Pinpoint the cell where the given text exists, returning its [x, y] midpoint coordinate. 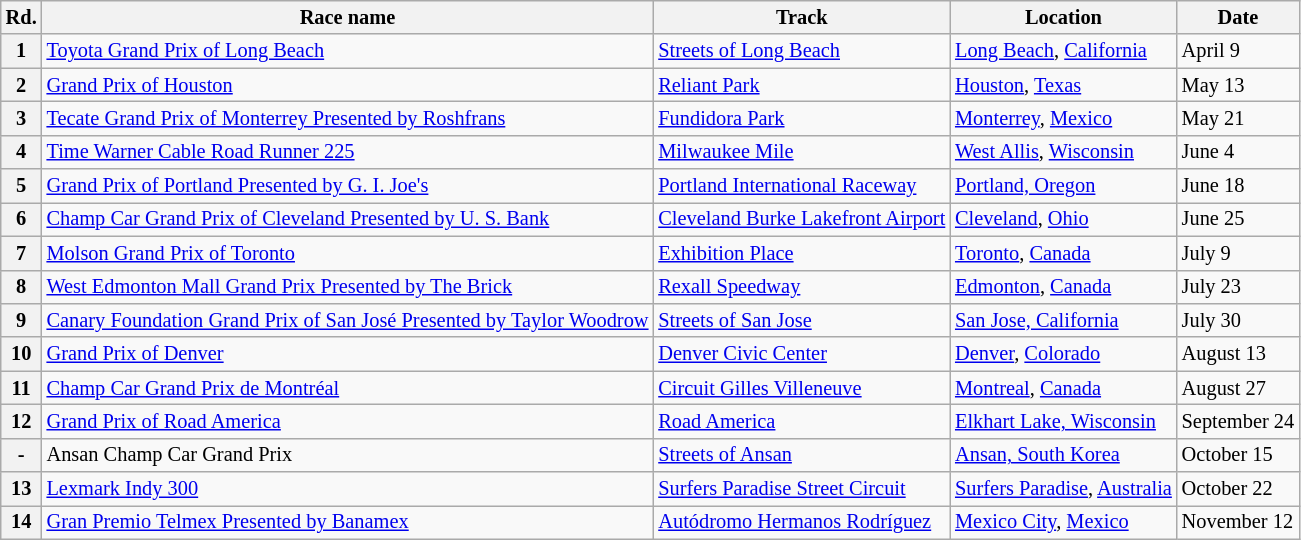
Surfers Paradise, Australia [1064, 489]
3 [22, 118]
Location [1064, 17]
Exhibition Place [802, 253]
July 23 [1238, 287]
14 [22, 522]
West Edmonton Mall Grand Prix Presented by The Brick [348, 287]
Elkhart Lake, Wisconsin [1064, 421]
Canary Foundation Grand Prix of San José Presented by Taylor Woodrow [348, 320]
2 [22, 85]
Monterrey, Mexico [1064, 118]
Cleveland Burke Lakefront Airport [802, 219]
August 27 [1238, 388]
Long Beach, California [1064, 51]
July 9 [1238, 253]
West Allis, Wisconsin [1064, 152]
Race name [348, 17]
Time Warner Cable Road Runner 225 [348, 152]
Surfers Paradise Street Circuit [802, 489]
Ansan, South Korea [1064, 455]
Gran Premio Telmex Presented by Banamex [348, 522]
Streets of Ansan [802, 455]
Champ Car Grand Prix de Montréal [348, 388]
June 18 [1238, 186]
November 12 [1238, 522]
Streets of Long Beach [802, 51]
Grand Prix of Houston [348, 85]
Portland, Oregon [1064, 186]
Track [802, 17]
Denver Civic Center [802, 354]
11 [22, 388]
Rexall Speedway [802, 287]
Streets of San Jose [802, 320]
April 9 [1238, 51]
9 [22, 320]
Molson Grand Prix of Toronto [348, 253]
Fundidora Park [802, 118]
13 [22, 489]
Milwaukee Mile [802, 152]
- [22, 455]
October 22 [1238, 489]
Cleveland, Ohio [1064, 219]
5 [22, 186]
8 [22, 287]
Tecate Grand Prix of Monterrey Presented by Roshfrans [348, 118]
Date [1238, 17]
Circuit Gilles Villeneuve [802, 388]
1 [22, 51]
July 30 [1238, 320]
San Jose, California [1064, 320]
Portland International Raceway [802, 186]
Toronto, Canada [1064, 253]
Reliant Park [802, 85]
Grand Prix of Road America [348, 421]
10 [22, 354]
Lexmark Indy 300 [348, 489]
6 [22, 219]
Grand Prix of Denver [348, 354]
Road America [802, 421]
Champ Car Grand Prix of Cleveland Presented by U. S. Bank [348, 219]
Mexico City, Mexico [1064, 522]
Edmonton, Canada [1064, 287]
12 [22, 421]
Denver, Colorado [1064, 354]
Rd. [22, 17]
4 [22, 152]
May 13 [1238, 85]
7 [22, 253]
Montreal, Canada [1064, 388]
August 13 [1238, 354]
October 15 [1238, 455]
Autódromo Hermanos Rodríguez [802, 522]
Grand Prix of Portland Presented by G. I. Joe's [348, 186]
June 25 [1238, 219]
Toyota Grand Prix of Long Beach [348, 51]
Houston, Texas [1064, 85]
September 24 [1238, 421]
Ansan Champ Car Grand Prix [348, 455]
May 21 [1238, 118]
June 4 [1238, 152]
